Return (X, Y) of the center of cell containing provided text 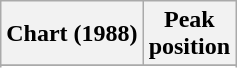
Peakposition (189, 34)
Chart (1988) (72, 34)
